Detect which cell encompasses the target text, then output its [X, Y] center coordinate. 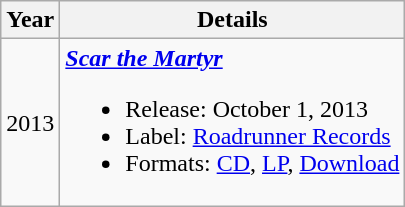
Details [232, 20]
2013 [30, 122]
Year [30, 20]
Scar the MartyrRelease: October 1, 2013Label: Roadrunner RecordsFormats: CD, LP, Download [232, 122]
